Provide the [x, y] coordinate of the cell's center where the given text is located.  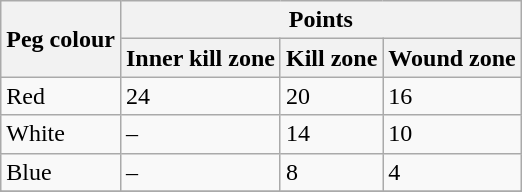
20 [331, 96]
Points [320, 20]
16 [452, 96]
Kill zone [331, 58]
Red [61, 96]
4 [452, 172]
Wound zone [452, 58]
8 [331, 172]
10 [452, 134]
14 [331, 134]
White [61, 134]
Inner kill zone [200, 58]
24 [200, 96]
Peg colour [61, 39]
Blue [61, 172]
